Locate the cell with the specified text and output its (X, Y) center coordinate. 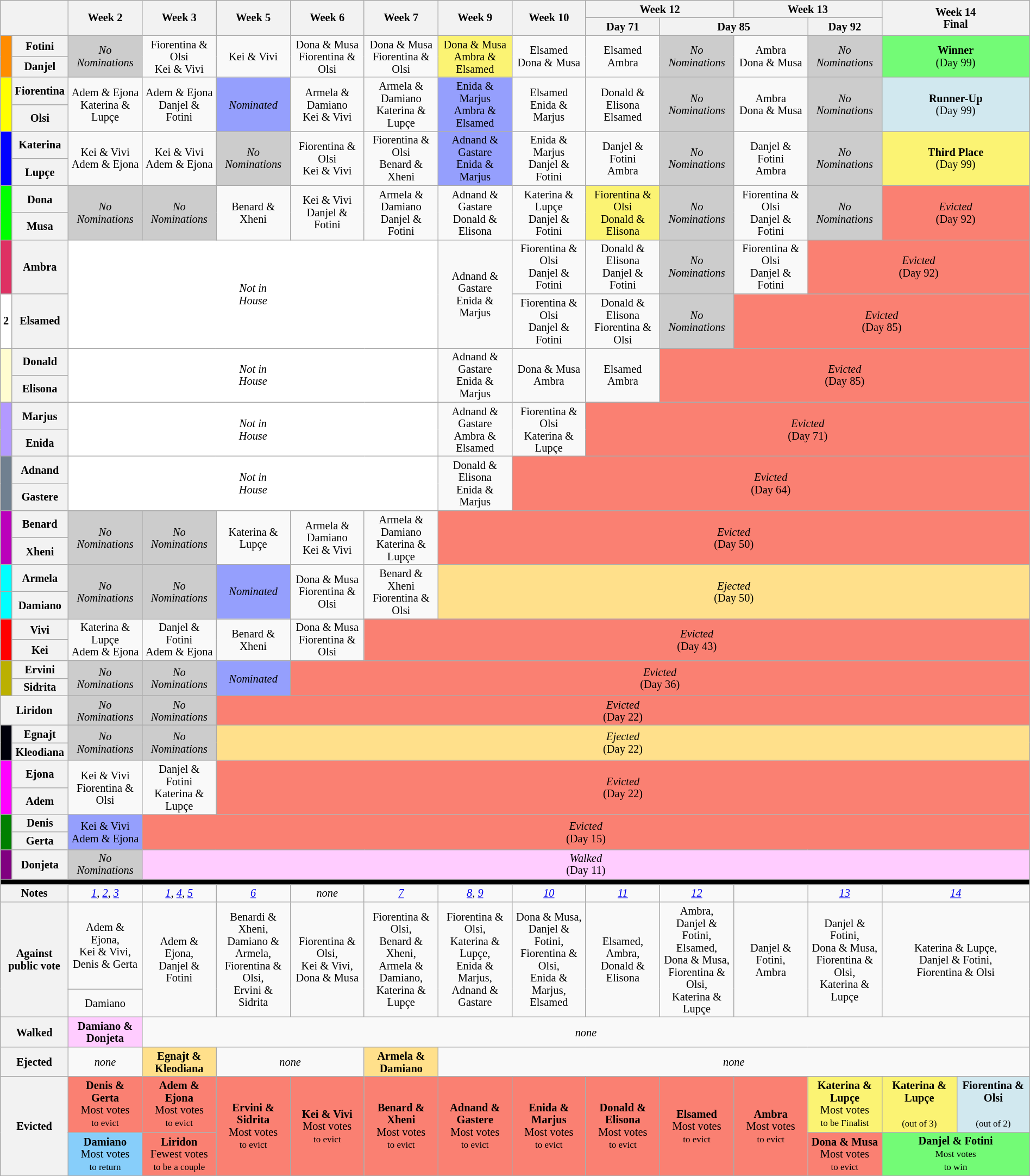
Ambra,Danjel & Fotini,Elsamed,Dona & Musa,Fiorentina & Olsi,Katerina & Lupçe (696, 959)
Olsi (40, 118)
1, 4, 5 (179, 893)
6 (253, 893)
Adem & Ejona,Danjel & Fotini (179, 959)
Adem & EjonaDanjel & Fotini (179, 104)
14 (956, 893)
Kei (40, 650)
Fiorentina & OlsiKaterina & Lupçe (549, 429)
Armela & Damiano (401, 1062)
Enida & MarjusAmbra & Elsamed (475, 104)
11 (623, 893)
Dona & MusaAmbra (549, 375)
Ervini & SidritaMost votesto evict (253, 1126)
Evicted(Day 50) (733, 537)
Gastere (40, 497)
Dona & MusaMost votesto evict (845, 1154)
Danjel & FotiniMost votesto win (956, 1154)
Kei & Vivi (253, 57)
Lupçe (40, 172)
Benard & XheniFiorentina & Olsi (401, 592)
2 (6, 321)
Elisona (40, 389)
Evicted(Day 15) (586, 831)
Adnand & GastareAmbra & Elsamed (475, 429)
Enida (40, 443)
Notes (35, 893)
Ervini (40, 670)
Marjus (40, 416)
Danjel (40, 66)
Adem (40, 801)
7 (401, 893)
Adem & EjonaKaterina & Lupçe (105, 104)
Week 6 (327, 17)
Runner-Up(Day 99) (956, 104)
Sidrita (40, 687)
Danjel & Fotini,Ambra (771, 959)
Donald & ElisonaEnida & Marjus (475, 483)
Week 3 (179, 17)
Dona (40, 199)
Evicted(Day 64) (770, 483)
Day 92 (845, 26)
Enida & MarjusDanjel & Fotini (549, 158)
Adnand (40, 470)
Fiorentina & OlsiDonald & Elisona (623, 212)
Katerina & LupçeAdem & Ejona (105, 639)
Donald & ElisonaFiorentina & Olsi (623, 321)
ElsamedDona & Musa (549, 57)
Evicted(Day 43) (696, 639)
Musa (40, 226)
8, 9 (475, 893)
Ambra (40, 267)
Katerina & Lupçe(out of 3) (919, 1104)
Donald (40, 361)
Day 71 (623, 26)
Katerina & LupçeMost votesto be Finalist (845, 1104)
DamianoMost votesto return (105, 1154)
1, 2, 3 (105, 893)
Third Place(Day 99) (956, 158)
Adem & EjonaMost votesto evict (179, 1104)
Kei & ViviDanjel & Fotini (327, 212)
Day 85 (733, 26)
Kleodiana (40, 752)
Fiorentina (40, 91)
Vivi (40, 629)
Denis & GertaMost votesto evict (105, 1104)
10 (549, 893)
Benard (40, 524)
Elsamed,Ambra,Donald & Elisona (623, 959)
Donald & ElisonaDanjel & Fotini (623, 267)
Kei & ViviMost votesto evict (327, 1126)
Week 7 (401, 17)
Winner(Day 99) (956, 57)
Denis (40, 823)
Dona & MusaAmbra & Elsamed (475, 57)
Katerina & Lupçe,Danjel & Fotini,Fiorentina & Olsi (956, 959)
Fiorentina & Olsi,Benard & Xheni,Armela & Damiano,Katerina & Lupçe (401, 959)
Fiorentina & Olsi,Kei & Vivi,Dona & Musa (327, 959)
Adnand & GastareDonald & Elisona (475, 212)
AmbraMost votesto evict (771, 1126)
ElsamedMost votesto evict (696, 1126)
Benardi & Xheni,Damiano & Armela,Fiorentina & Olsi,Ervini & Sidrita (253, 959)
Ejona (40, 774)
Fotini (40, 46)
Fiorentina & Olsi,Katerina & Lupçe,Enida & Marjus,Adnand & Gastare (475, 959)
Ejected(Day 22) (623, 742)
Fiorentina & Olsi(out of 2) (993, 1104)
Kei & ViviFiorentina & Olsi (105, 787)
ElsamedEnida & Marjus (549, 104)
Walked (35, 1031)
Walked(Day 11) (586, 864)
Armela (40, 578)
Week 2 (105, 17)
Donald & ElisonaMost votesto evict (623, 1126)
Week 13 (808, 9)
Week 12 (660, 9)
Week 9 (475, 17)
Damiano & Donjeta (105, 1031)
13 (845, 893)
Katerina & LupçeDanjel & Fotini (549, 212)
Evicted (35, 1126)
LiridonFewest votesto be a couple (179, 1154)
Adem & Ejona,Kei & Vivi,Denis & Gerta (105, 945)
Elsamed (40, 321)
Danjel & FotiniKaterina & Lupçe (179, 787)
Egnajt & Kleodiana (179, 1062)
Evicted(Day 71) (807, 429)
Liridon (35, 711)
Ejected (35, 1062)
Donjeta (40, 864)
Armela & DamianoDanjel & Fotini (401, 212)
Katerina & Lupçe (253, 537)
Danjel & FotiniAdem & Ejona (179, 639)
Benard & XheniMost votesto evict (401, 1126)
Evicted(Day 36) (660, 678)
12 (696, 893)
Adnand & GastereMost votesto evict (475, 1126)
Ejected(Day 50) (733, 592)
Week 10 (549, 17)
Danjel & Fotini,Dona & Musa,Fiorentina & Olsi,Katerina & Lupçe (845, 959)
Againstpublic vote (35, 959)
Enida & MarjusMost votesto evict (549, 1126)
Donald & ElisonaElsamed (623, 104)
Xheni (40, 551)
Katerina (40, 145)
Week 14Final (956, 17)
Egnajt (40, 734)
Fiorentina & OlsiBenard & Xheni (401, 158)
Week 5 (253, 17)
Gerta (40, 841)
Dona & Musa,Danjel & Fotini,Fiorentina & Olsi,Enida & Marjus,Elsamed (549, 959)
